Determine the [x, y] coordinate at the center of the cell enclosing the given text.  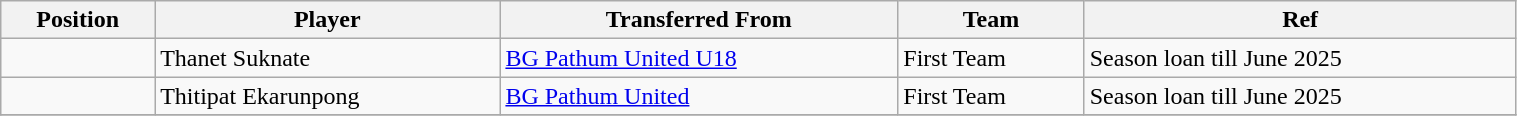
Thitipat Ekarunpong [328, 96]
Team [991, 20]
Player [328, 20]
BG Pathum United U18 [699, 58]
Transferred From [699, 20]
Ref [1300, 20]
Position [78, 20]
BG Pathum United [699, 96]
Thanet Suknate [328, 58]
